Search for the cell housing the specified text and yield its [x, y] center coordinate. 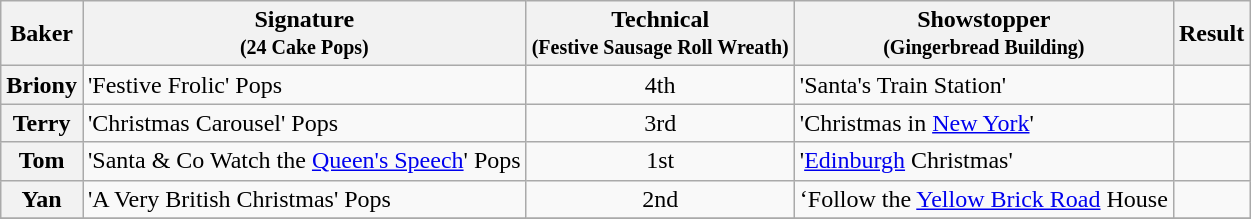
'A Very British Christmas' Pops [304, 199]
'Festive Frolic' Pops [304, 85]
'Santa & Co Watch the Queen's Speech' Pops [304, 161]
'Edinburgh Christmas' [984, 161]
Technical(Festive Sausage Roll Wreath) [660, 34]
'Santa's Train Station' [984, 85]
Briony [42, 85]
Yan [42, 199]
2nd [660, 199]
Result [1211, 34]
Tom [42, 161]
Baker [42, 34]
Terry [42, 123]
4th [660, 85]
Signature(24 Cake Pops) [304, 34]
Showstopper(Gingerbread Building) [984, 34]
3rd [660, 123]
'Christmas in New York' [984, 123]
1st [660, 161]
‘Follow the Yellow Brick Road House [984, 199]
'Christmas Carousel' Pops [304, 123]
